Find where the given text appears and provide that cell's center as (x, y) coordinate. 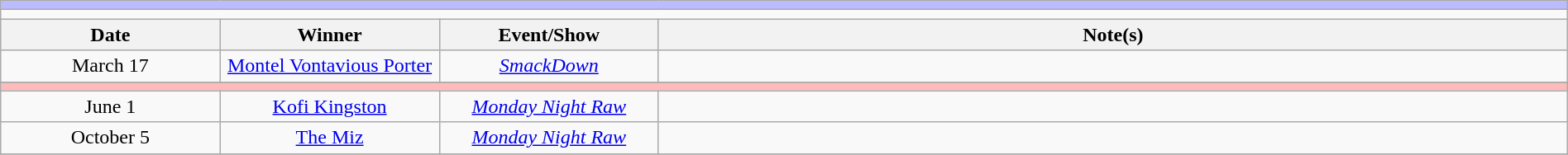
March 17 (111, 66)
The Miz (329, 138)
Winner (329, 35)
Montel Vontavious Porter (329, 66)
Date (111, 35)
Note(s) (1113, 35)
Event/Show (549, 35)
June 1 (111, 106)
October 5 (111, 138)
SmackDown (549, 66)
Kofi Kingston (329, 106)
